Detect which cell encompasses the target text, then output its [x, y] center coordinate. 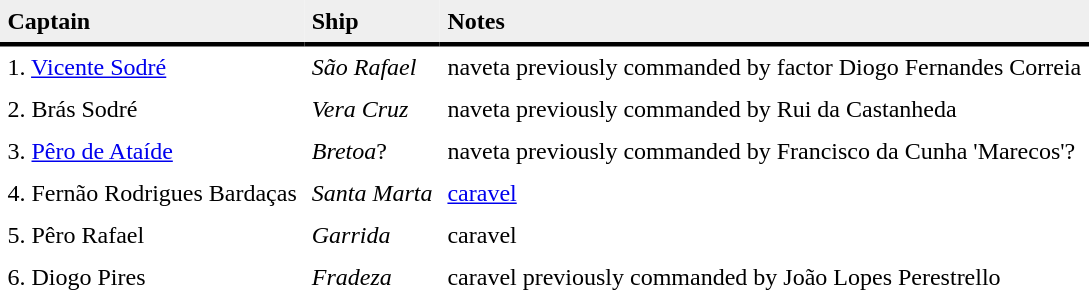
Captain [152, 22]
naveta previously commanded by factor Diogo Fernandes Correia [764, 66]
São Rafael [372, 66]
1. Vicente Sodré [152, 66]
4. Fernão Rodrigues Bardaças [152, 193]
3. Pêro de Ataíde [152, 151]
5. Pêro Rafael [152, 235]
2. Brás Sodré [152, 109]
naveta previously commanded by Francisco da Cunha 'Marecos'? [764, 151]
Ship [372, 22]
Garrida [372, 235]
Notes [764, 22]
Santa Marta [372, 193]
Bretoa? [372, 151]
Vera Cruz [372, 109]
naveta previously commanded by Rui da Castanheda [764, 109]
